Identify which cell holds the provided text, then report its [x, y] central coordinate. 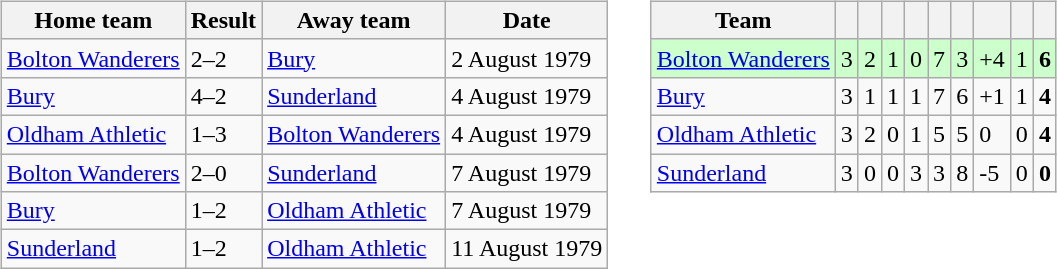
Home team [93, 20]
4–2 [223, 96]
8 [962, 173]
2–0 [223, 173]
+1 [992, 96]
+4 [992, 58]
2 August 1979 [527, 58]
Date [527, 20]
2–2 [223, 58]
11 August 1979 [527, 249]
1–3 [223, 134]
Away team [354, 20]
Team [743, 20]
Result [223, 20]
-5 [992, 173]
